Provide the (x, y) coordinate of the cell's center where the given text is located.  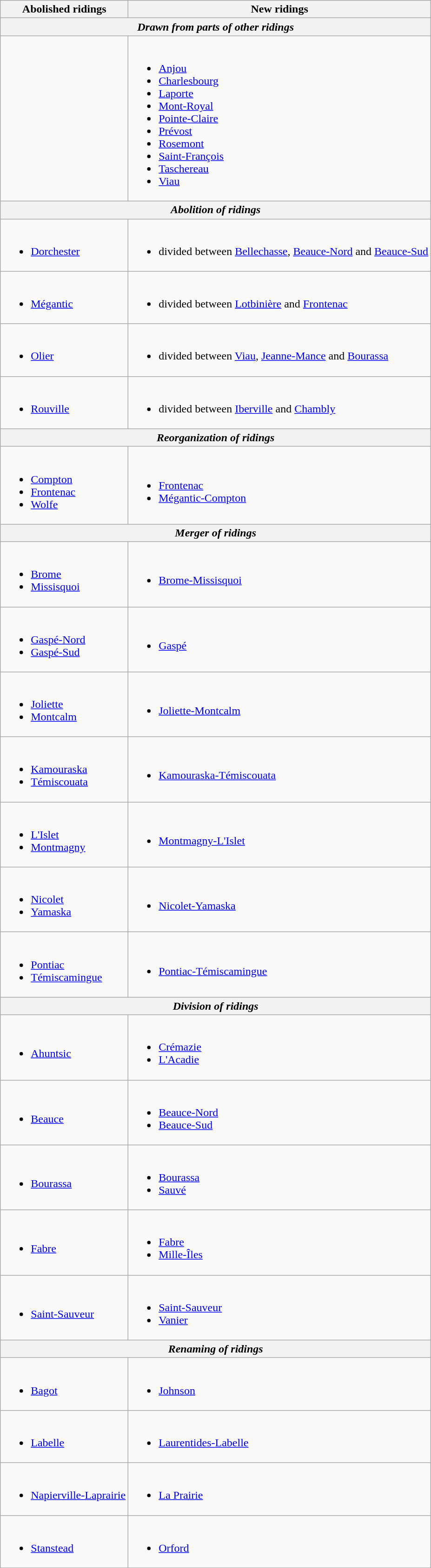
FabreMille-Îles (280, 1242)
Bagot (64, 1384)
Pontiac-Témiscamingue (280, 965)
Napierville-Laprairie (64, 1489)
Olier (64, 350)
Joliette-Montcalm (280, 705)
FrontenacMégantic-Compton (280, 485)
Drawn from parts of other ridings (216, 27)
Johnson (280, 1384)
ComptonFrontenacWolfe (64, 485)
Merger of ridings (216, 533)
Abolition of ridings (216, 210)
Reorganization of ridings (216, 438)
Bourassa (64, 1177)
PontiacTémiscamingue (64, 965)
divided between Iberville and Chambly (280, 402)
CrémazieL'Acadie (280, 1047)
BourassaSauvé (280, 1177)
Kamouraska-Témiscouata (280, 770)
Saint-Sauveur (64, 1307)
divided between Bellechasse, Beauce-Nord and Beauce-Sud (280, 245)
Division of ridings (216, 1006)
Orford (280, 1541)
New ridings (280, 9)
Ahuntsic (64, 1047)
Montmagny-L'Islet (280, 835)
AnjouCharlesbourgLaporteMont-RoyalPointe-ClairePrévostRosemontSaint-FrançoisTaschereauViau (280, 118)
BromeMissisquoi (64, 574)
divided between Viau, Jeanne-Mance and Bourassa (280, 350)
Stanstead (64, 1541)
Labelle (64, 1436)
Fabre (64, 1242)
KamouraskaTémiscouata (64, 770)
Brome-Missisquoi (280, 574)
divided between Lotbinière and Frontenac (280, 297)
Gaspé (280, 639)
Laurentides-Labelle (280, 1436)
Dorchester (64, 245)
Nicolet-Yamaska (280, 900)
Mégantic (64, 297)
Abolished ridings (64, 9)
Gaspé-NordGaspé-Sud (64, 639)
Rouville (64, 402)
Renaming of ridings (216, 1349)
JolietteMontcalm (64, 705)
La Prairie (280, 1489)
L'IsletMontmagny (64, 835)
Beauce-NordBeauce-Sud (280, 1112)
Saint-SauveurVanier (280, 1307)
Beauce (64, 1112)
NicoletYamaska (64, 900)
